Detect which cell encompasses the target text, then output its (X, Y) center coordinate. 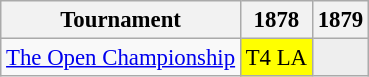
1879 (340, 20)
The Open Championship (121, 58)
T4 LA (276, 58)
1878 (276, 20)
Tournament (121, 20)
